Provide the (x, y) coordinate of the cell's center where the given text is located.  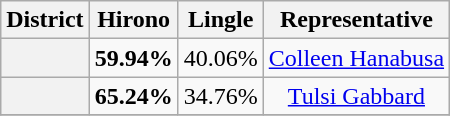
Hirono (134, 20)
59.94% (134, 58)
District (45, 20)
65.24% (134, 96)
Representative (356, 20)
Tulsi Gabbard (356, 96)
40.06% (220, 58)
Colleen Hanabusa (356, 58)
Lingle (220, 20)
34.76% (220, 96)
